Detect which cell encompasses the target text, then output its (X, Y) center coordinate. 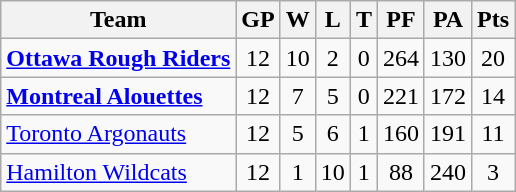
W (298, 20)
264 (400, 58)
221 (400, 96)
Toronto Argonauts (118, 134)
130 (448, 58)
11 (494, 134)
240 (448, 172)
Ottawa Rough Riders (118, 58)
20 (494, 58)
191 (448, 134)
Hamilton Wildcats (118, 172)
160 (400, 134)
7 (298, 96)
88 (400, 172)
172 (448, 96)
GP (258, 20)
Pts (494, 20)
2 (332, 58)
Montreal Alouettes (118, 96)
Team (118, 20)
T (364, 20)
PF (400, 20)
14 (494, 96)
PA (448, 20)
L (332, 20)
6 (332, 134)
3 (494, 172)
